Return [X, Y] of the center of cell containing provided text 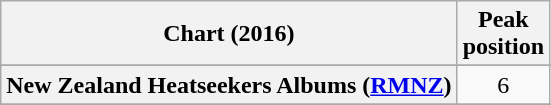
New Zealand Heatseekers Albums (RMNZ) [229, 85]
6 [503, 85]
Peak position [503, 34]
Chart (2016) [229, 34]
